Pinpoint the cell where the given text exists, returning its (x, y) midpoint coordinate. 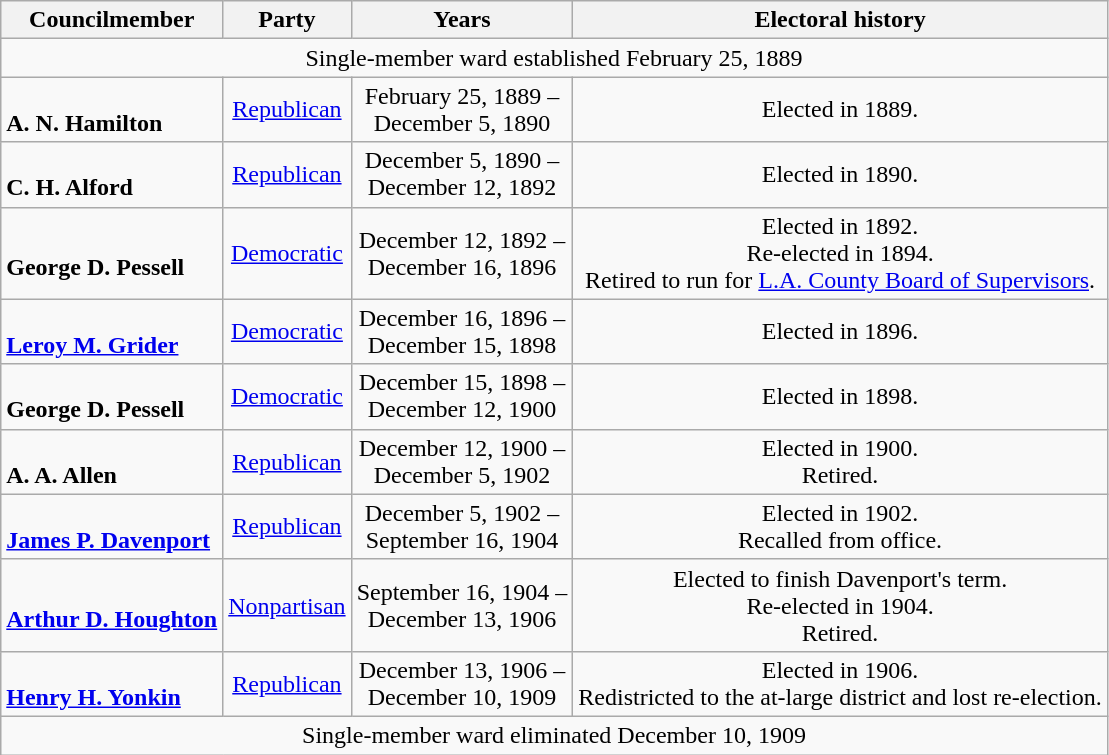
Arthur D. Houghton (112, 605)
Elected in 1902. Recalled from office. (840, 526)
December 12, 1900 – December 5, 1902 (462, 462)
Elected in 1898. (840, 396)
Elected in 1892. Re-elected in 1894. Retired to run for L.A. County Board of Supervisors. (840, 253)
December 13, 1906 – December 10, 1909 (462, 684)
Henry H. Yonkin (112, 684)
James P. Davenport (112, 526)
Elected in 1906. Redistricted to the at-large district and lost re-election. (840, 684)
Councilmember (112, 20)
Elected in 1900. Retired. (840, 462)
A. N. Hamilton (112, 110)
December 15, 1898 – December 12, 1900 (462, 396)
Elected in 1896. (840, 332)
Nonpartisan (287, 605)
December 12, 1892 – December 16, 1896 (462, 253)
Elected in 1889. (840, 110)
December 16, 1896 – December 15, 1898 (462, 332)
September 16, 1904 – December 13, 1906 (462, 605)
Years (462, 20)
Electoral history (840, 20)
Party (287, 20)
A. A. Allen (112, 462)
Leroy M. Grider (112, 332)
Single-member ward established February 25, 1889 (554, 58)
February 25, 1889 – December 5, 1890 (462, 110)
C. H. Alford (112, 174)
December 5, 1890 – December 12, 1892 (462, 174)
Single-member ward eliminated December 10, 1909 (554, 735)
December 5, 1902 – September 16, 1904 (462, 526)
Elected to finish Davenport's term. Re-elected in 1904. Retired. (840, 605)
Elected in 1890. (840, 174)
